Scan for the cell matching the given text and deliver its [X, Y] coordinate at center. 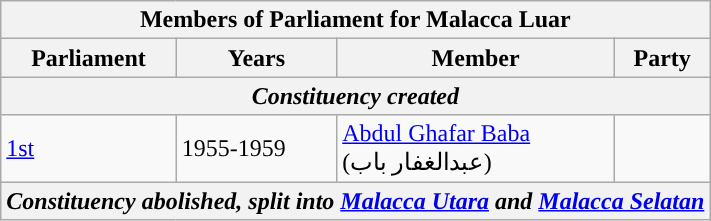
1955-1959 [256, 148]
Members of Parliament for Malacca Luar [356, 20]
Member [476, 58]
Abdul Ghafar Baba (عبدالغفار باب‎) [476, 148]
Parliament [88, 58]
Constituency created [356, 96]
Years [256, 58]
1st [88, 148]
Constituency abolished, split into Malacca Utara and Malacca Selatan [356, 201]
Party [662, 58]
